Return (X, Y) of the center of cell containing provided text 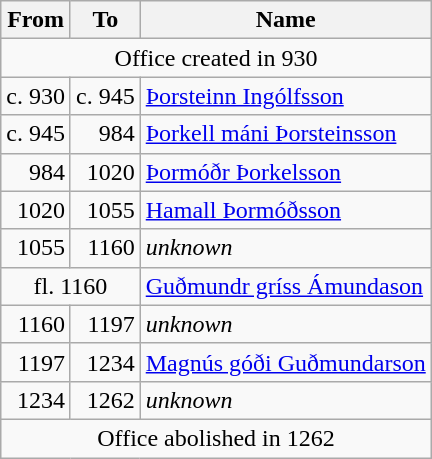
c. 930 (36, 96)
fl. 1160 (70, 286)
Guðmundr gríss Ámundason (286, 286)
To (105, 20)
Þorsteinn Ingólfsson (286, 96)
Name (286, 20)
1262 (105, 400)
Magnús góði Guðmundarson (286, 362)
Hamall Þormóðsson (286, 210)
Þormóðr Þorkelsson (286, 172)
Office abolished in 1262 (216, 438)
Þorkell máni Þorsteinsson (286, 134)
From (36, 20)
Office created in 930 (216, 58)
